Return (X, Y) of the center of cell containing provided text 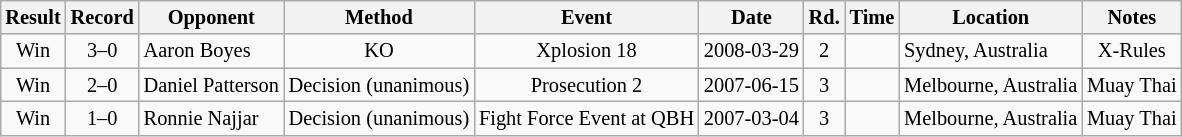
Ronnie Najjar (212, 119)
X-Rules (1132, 51)
Prosecution 2 (586, 85)
Rd. (824, 18)
Location (990, 18)
3–0 (102, 51)
Notes (1132, 18)
2008-03-29 (752, 51)
Time (872, 18)
2 (824, 51)
Event (586, 18)
2007-06-15 (752, 85)
Sydney, Australia (990, 51)
Record (102, 18)
Aaron Boyes (212, 51)
Fight Force Event at QBH (586, 119)
1–0 (102, 119)
Result (32, 18)
Xplosion 18 (586, 51)
Daniel Patterson (212, 85)
2007-03-04 (752, 119)
2–0 (102, 85)
Opponent (212, 18)
KO (379, 51)
Date (752, 18)
Method (379, 18)
